Return [x, y] of the center of cell containing provided text 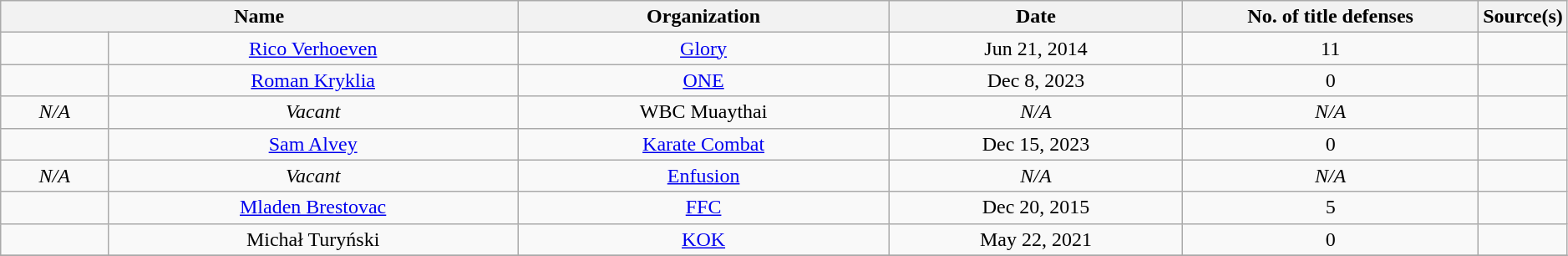
Dec 8, 2023 [1036, 80]
KOK [703, 239]
Jun 21, 2014 [1036, 49]
Enfusion [703, 176]
May 22, 2021 [1036, 239]
No. of title defenses [1331, 17]
Sam Alvey [312, 144]
11 [1331, 49]
Karate Combat [703, 144]
5 [1331, 207]
Date [1036, 17]
Glory [703, 49]
Organization [703, 17]
Source(s) [1524, 17]
Michał Turyński [312, 239]
Name [259, 17]
Roman Kryklia [312, 80]
Rico Verhoeven [312, 49]
WBC Muaythai [703, 112]
Dec 15, 2023 [1036, 144]
Dec 20, 2015 [1036, 207]
ONE [703, 80]
FFC [703, 207]
Mladen Brestovac [312, 207]
